From the cell containing the given text, extract its center point as (x, y) coordinate. 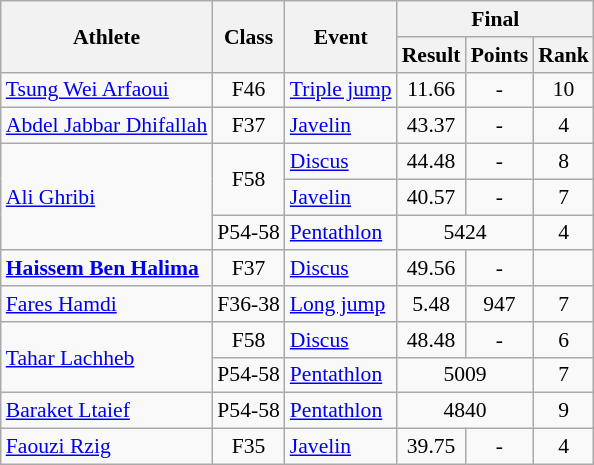
5.48 (432, 304)
5424 (466, 233)
F36-38 (248, 304)
Fares Hamdi (107, 304)
11.66 (432, 90)
48.48 (432, 340)
6 (564, 340)
Abdel Jabbar Dhifallah (107, 126)
4840 (466, 411)
40.57 (432, 197)
Faouzi Rzig (107, 447)
44.48 (432, 162)
F35 (248, 447)
Rank (564, 55)
947 (500, 304)
F46 (248, 90)
Ali Ghribi (107, 198)
8 (564, 162)
Final (496, 19)
5009 (466, 375)
39.75 (432, 447)
Event (341, 36)
Class (248, 36)
Tsung Wei Arfaoui (107, 90)
Result (432, 55)
49.56 (432, 269)
10 (564, 90)
Athlete (107, 36)
Tahar Lachheb (107, 358)
Points (500, 55)
Haissem Ben Halima (107, 269)
9 (564, 411)
Triple jump (341, 90)
Long jump (341, 304)
43.37 (432, 126)
Baraket Ltaief (107, 411)
